Provide the (X, Y) coordinate of the cell's center where the given text is located.  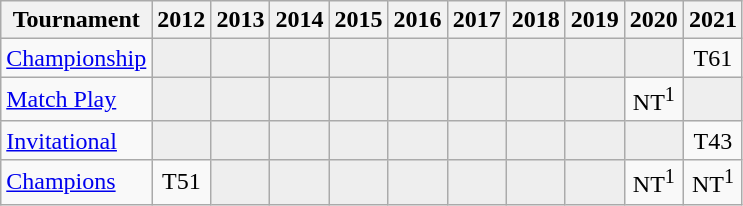
2015 (358, 20)
2016 (418, 20)
Tournament (76, 20)
Match Play (76, 100)
2020 (654, 20)
2014 (300, 20)
Champions (76, 182)
2013 (240, 20)
Championship (76, 58)
2018 (536, 20)
T61 (712, 58)
2012 (182, 20)
2021 (712, 20)
T43 (712, 140)
T51 (182, 182)
2019 (594, 20)
2017 (476, 20)
Invitational (76, 140)
